Capture the cell that displays the provided text and extract its [X, Y] central coordinate. 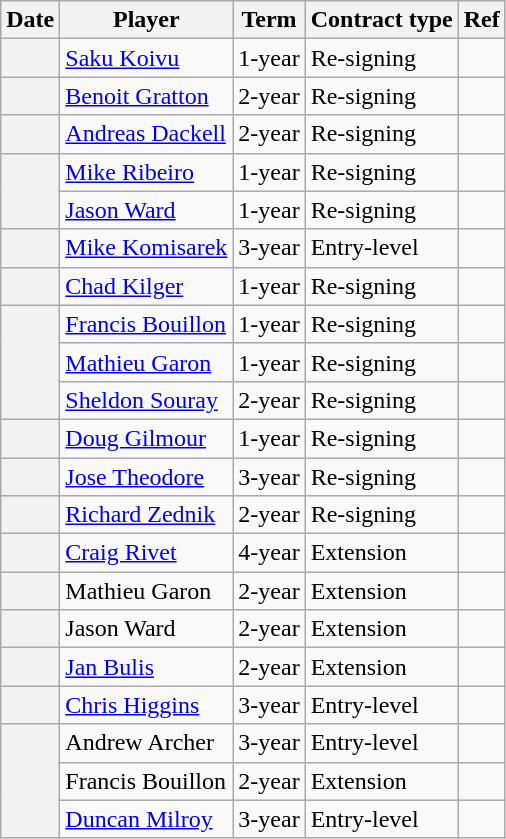
Duncan Milroy [146, 819]
Player [146, 20]
Jan Bulis [146, 667]
Contract type [382, 20]
Mike Komisarek [146, 248]
Craig Rivet [146, 553]
Andrew Archer [146, 743]
Benoit Gratton [146, 96]
Andreas Dackell [146, 134]
Chad Kilger [146, 286]
Jose Theodore [146, 477]
Term [269, 20]
Sheldon Souray [146, 400]
4-year [269, 553]
Chris Higgins [146, 705]
Ref [482, 20]
Richard Zednik [146, 515]
Saku Koivu [146, 58]
Mike Ribeiro [146, 172]
Date [30, 20]
Doug Gilmour [146, 438]
